Extract the (X, Y) coordinate from the center of the cell holding the provided text.  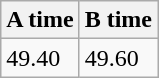
49.40 (40, 58)
B time (118, 20)
49.60 (118, 58)
A time (40, 20)
